Pinpoint the cell where the given text exists, returning its [X, Y] midpoint coordinate. 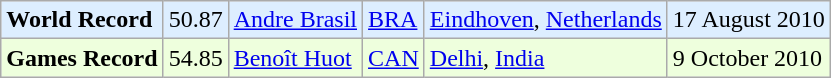
54.85 [196, 58]
World Record [82, 20]
9 October 2010 [748, 58]
BRA [394, 20]
CAN [394, 58]
Games Record [82, 58]
Benoît Huot [295, 58]
Delhi, India [546, 58]
50.87 [196, 20]
Andre Brasil [295, 20]
Eindhoven, Netherlands [546, 20]
17 August 2010 [748, 20]
